From the cell containing the given text, extract its center point as [x, y] coordinate. 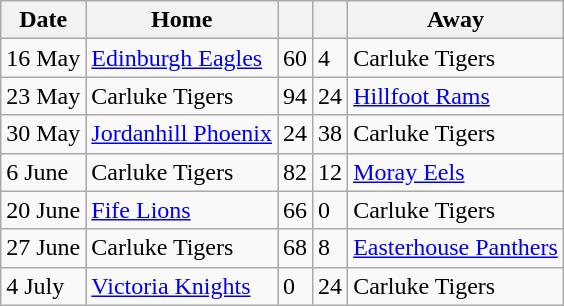
4 [330, 58]
27 June [44, 248]
Fife Lions [182, 210]
66 [296, 210]
20 June [44, 210]
Easterhouse Panthers [456, 248]
60 [296, 58]
6 June [44, 172]
94 [296, 96]
12 [330, 172]
38 [330, 134]
30 May [44, 134]
23 May [44, 96]
16 May [44, 58]
Away [456, 20]
Moray Eels [456, 172]
82 [296, 172]
Jordanhill Phoenix [182, 134]
Date [44, 20]
Hillfoot Rams [456, 96]
68 [296, 248]
Victoria Knights [182, 286]
Home [182, 20]
4 July [44, 286]
Edinburgh Eagles [182, 58]
8 [330, 248]
